Extract the (X, Y) coordinate from the center of the cell holding the provided text.  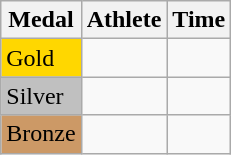
Bronze (41, 134)
Athlete (124, 20)
Medal (41, 20)
Gold (41, 58)
Time (199, 20)
Silver (41, 96)
